For the text-containing cell, return its midpoint in (x, y) coordinate format. 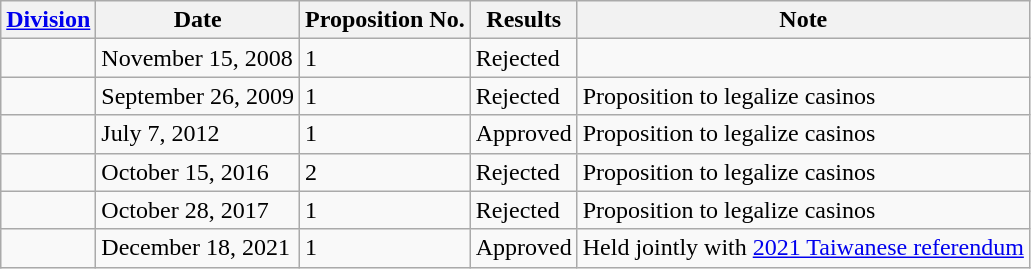
Results (524, 20)
Held jointly with 2021 Taiwanese referendum (803, 248)
2 (386, 172)
July 7, 2012 (198, 134)
Note (803, 20)
December 18, 2021 (198, 248)
September 26, 2009 (198, 96)
Division (48, 20)
October 15, 2016 (198, 172)
November 15, 2008 (198, 58)
Proposition No. (386, 20)
October 28, 2017 (198, 210)
Date (198, 20)
